Return the (x, y) coordinate for the center point of the cell that contains the specified text.  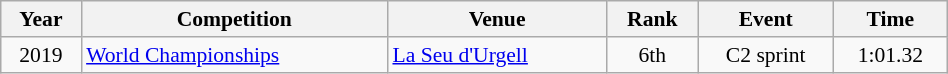
Time (890, 19)
2019 (41, 55)
C2 sprint (766, 55)
Venue (496, 19)
World Championships (234, 55)
1:01.32 (890, 55)
Rank (652, 19)
Event (766, 19)
Competition (234, 19)
Year (41, 19)
6th (652, 55)
La Seu d'Urgell (496, 55)
